Pinpoint the cell where the given text exists, returning its (X, Y) midpoint coordinate. 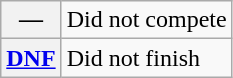
Did not compete (146, 20)
Did not finish (146, 58)
DNF (31, 58)
— (31, 20)
